Pinpoint the cell where the given text exists, returning its [x, y] midpoint coordinate. 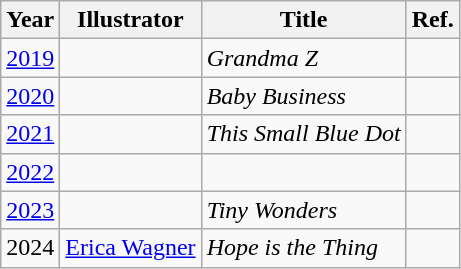
Erica Wagner [130, 248]
Ref. [432, 20]
Year [30, 20]
2020 [30, 96]
Title [304, 20]
This Small Blue Dot [304, 134]
2021 [30, 134]
Grandma Z [304, 58]
2023 [30, 210]
Baby Business [304, 96]
Hope is the Thing [304, 248]
2024 [30, 248]
Tiny Wonders [304, 210]
2022 [30, 172]
2019 [30, 58]
Illustrator [130, 20]
